From the cell containing the given text, extract its center point as (X, Y) coordinate. 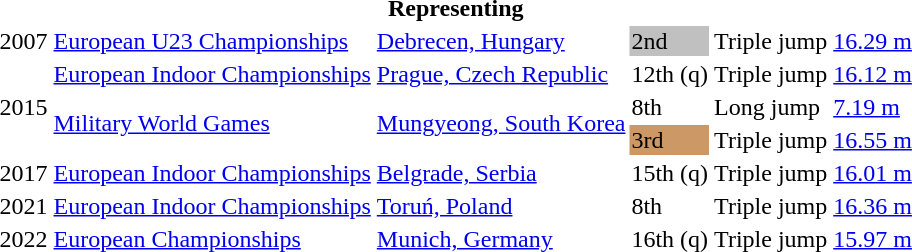
3rd (670, 140)
European U23 Championships (212, 41)
12th (q) (670, 74)
Long jump (771, 107)
Mungyeong, South Korea (501, 124)
Prague, Czech Republic (501, 74)
Military World Games (212, 124)
15th (q) (670, 173)
Toruń, Poland (501, 206)
2nd (670, 41)
Belgrade, Serbia (501, 173)
Debrecen, Hungary (501, 41)
